Output the (X, Y) coordinate of the center of the cell containing the given text.  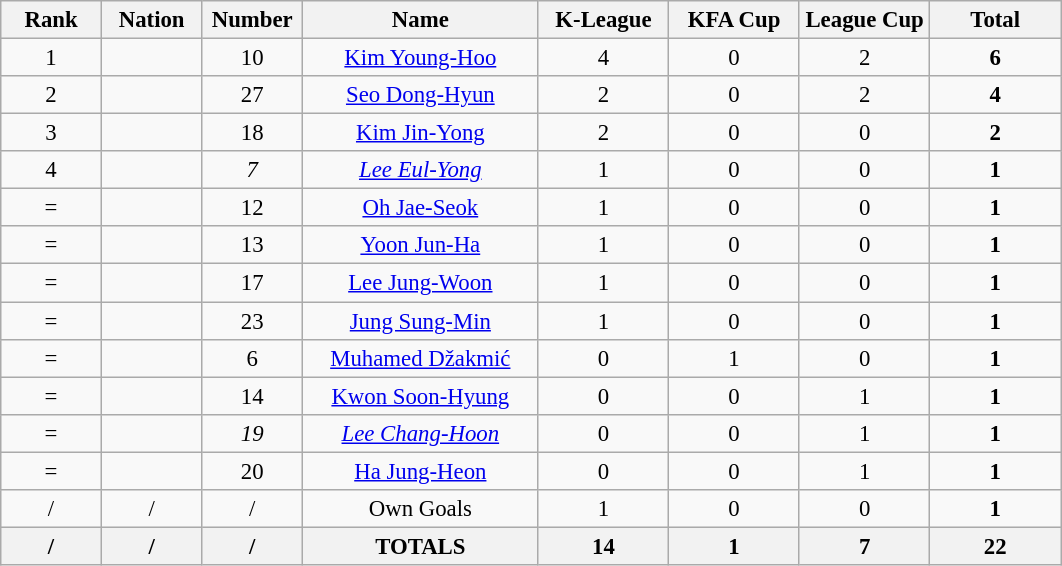
12 (252, 208)
Own Goals (421, 509)
20 (252, 471)
19 (252, 433)
Kwon Soon-Hyung (421, 396)
Lee Jung-Woon (421, 283)
10 (252, 58)
KFA Cup (734, 20)
23 (252, 321)
22 (996, 546)
Oh Jae-Seok (421, 208)
Number (252, 20)
Total (996, 20)
Kim Young-Hoo (421, 58)
Kim Jin-Yong (421, 133)
Muhamed Džakmić (421, 358)
Ha Jung-Heon (421, 471)
27 (252, 95)
Nation (152, 20)
18 (252, 133)
Yoon Jun-Ha (421, 245)
Lee Chang-Hoon (421, 433)
League Cup (864, 20)
Name (421, 20)
K-League (604, 20)
TOTALS (421, 546)
Rank (52, 20)
Seo Dong-Hyun (421, 95)
17 (252, 283)
13 (252, 245)
3 (52, 133)
Lee Eul-Yong (421, 170)
Jung Sung-Min (421, 321)
